Capture the cell that displays the provided text and extract its (X, Y) central coordinate. 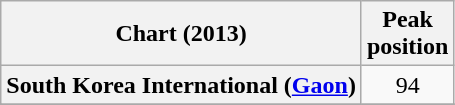
94 (407, 85)
Peakposition (407, 34)
Chart (2013) (182, 34)
South Korea International (Gaon) (182, 85)
